Capture the cell that displays the provided text and extract its [x, y] central coordinate. 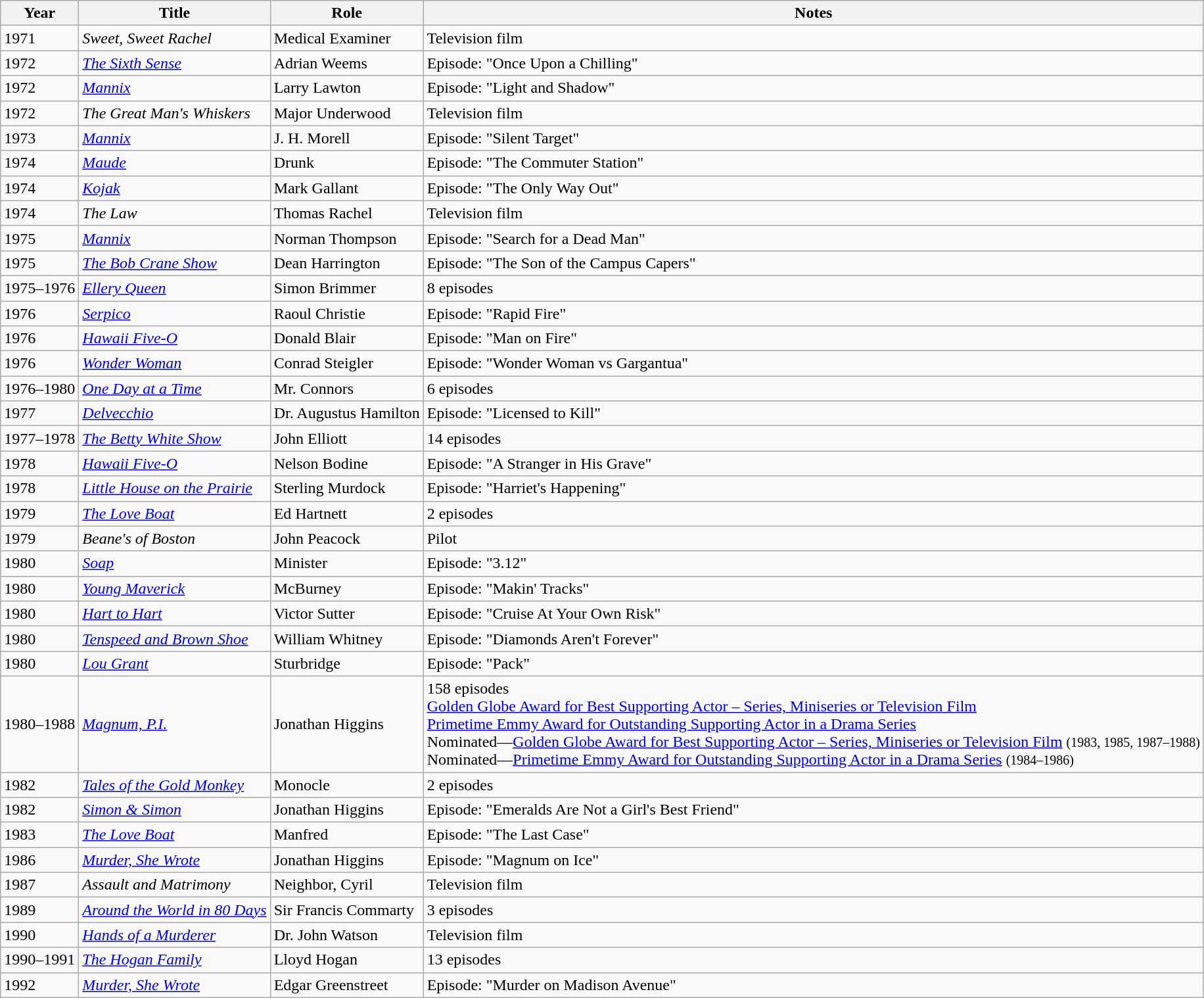
Victor Sutter [347, 613]
Manfred [347, 835]
Sterling Murdock [347, 488]
Notes [814, 13]
Lou Grant [175, 663]
Raoul Christie [347, 314]
Episode: "Pack" [814, 663]
Simon Brimmer [347, 288]
One Day at a Time [175, 389]
Episode: "Silent Target" [814, 138]
Ed Hartnett [347, 513]
William Whitney [347, 638]
Dr. John Watson [347, 935]
The Betty White Show [175, 439]
Dean Harrington [347, 263]
Major Underwood [347, 113]
3 episodes [814, 910]
Title [175, 13]
Year [39, 13]
Wonder Woman [175, 364]
1973 [39, 138]
Episode: "Cruise At Your Own Risk" [814, 613]
Maude [175, 163]
1990 [39, 935]
13 episodes [814, 960]
1983 [39, 835]
Episode: "Makin' Tracks" [814, 588]
The Bob Crane Show [175, 263]
Dr. Augustus Hamilton [347, 414]
Beane's of Boston [175, 538]
1975–1976 [39, 288]
1976–1980 [39, 389]
Drunk [347, 163]
Pilot [814, 538]
Episode: "A Stranger in His Grave" [814, 463]
1977 [39, 414]
Episode: "3.12" [814, 563]
John Peacock [347, 538]
Nelson Bodine [347, 463]
1989 [39, 910]
Neighbor, Cyril [347, 885]
The Hogan Family [175, 960]
1971 [39, 38]
Around the World in 80 Days [175, 910]
Episode: "The Only Way Out" [814, 188]
Episode: "Wonder Woman vs Gargantua" [814, 364]
J. H. Morell [347, 138]
Little House on the Prairie [175, 488]
Episode: "The Last Case" [814, 835]
Serpico [175, 314]
1992 [39, 985]
John Elliott [347, 439]
Larry Lawton [347, 88]
Edgar Greenstreet [347, 985]
Episode: "Emeralds Are Not a Girl's Best Friend" [814, 810]
Sturbridge [347, 663]
Assault and Matrimony [175, 885]
Ellery Queen [175, 288]
Tenspeed and Brown Shoe [175, 638]
Sweet, Sweet Rachel [175, 38]
6 episodes [814, 389]
Mr. Connors [347, 389]
Adrian Weems [347, 63]
Norman Thompson [347, 238]
1986 [39, 860]
Donald Blair [347, 339]
The Sixth Sense [175, 63]
McBurney [347, 588]
Lloyd Hogan [347, 960]
Episode: "Light and Shadow" [814, 88]
Simon & Simon [175, 810]
Hands of a Murderer [175, 935]
Soap [175, 563]
Hart to Hart [175, 613]
Episode: "Licensed to Kill" [814, 414]
Episode: "Diamonds Aren't Forever" [814, 638]
Episode: "Magnum on Ice" [814, 860]
Medical Examiner [347, 38]
Episode: "Harriet's Happening" [814, 488]
1987 [39, 885]
The Law [175, 213]
1977–1978 [39, 439]
Monocle [347, 784]
Magnum, P.I. [175, 724]
The Great Man's Whiskers [175, 113]
Episode: "The Son of the Campus Capers" [814, 263]
Sir Francis Commarty [347, 910]
Role [347, 13]
Episode: "Search for a Dead Man" [814, 238]
Episode: "Man on Fire" [814, 339]
Minister [347, 563]
Episode: "Once Upon a Chilling" [814, 63]
Thomas Rachel [347, 213]
Kojak [175, 188]
Episode: "The Commuter Station" [814, 163]
Tales of the Gold Monkey [175, 784]
Mark Gallant [347, 188]
Episode: "Rapid Fire" [814, 314]
14 episodes [814, 439]
8 episodes [814, 288]
1990–1991 [39, 960]
Delvecchio [175, 414]
Conrad Steigler [347, 364]
Episode: "Murder on Madison Avenue" [814, 985]
Young Maverick [175, 588]
1980–1988 [39, 724]
